Capture the cell that displays the provided text and extract its (x, y) central coordinate. 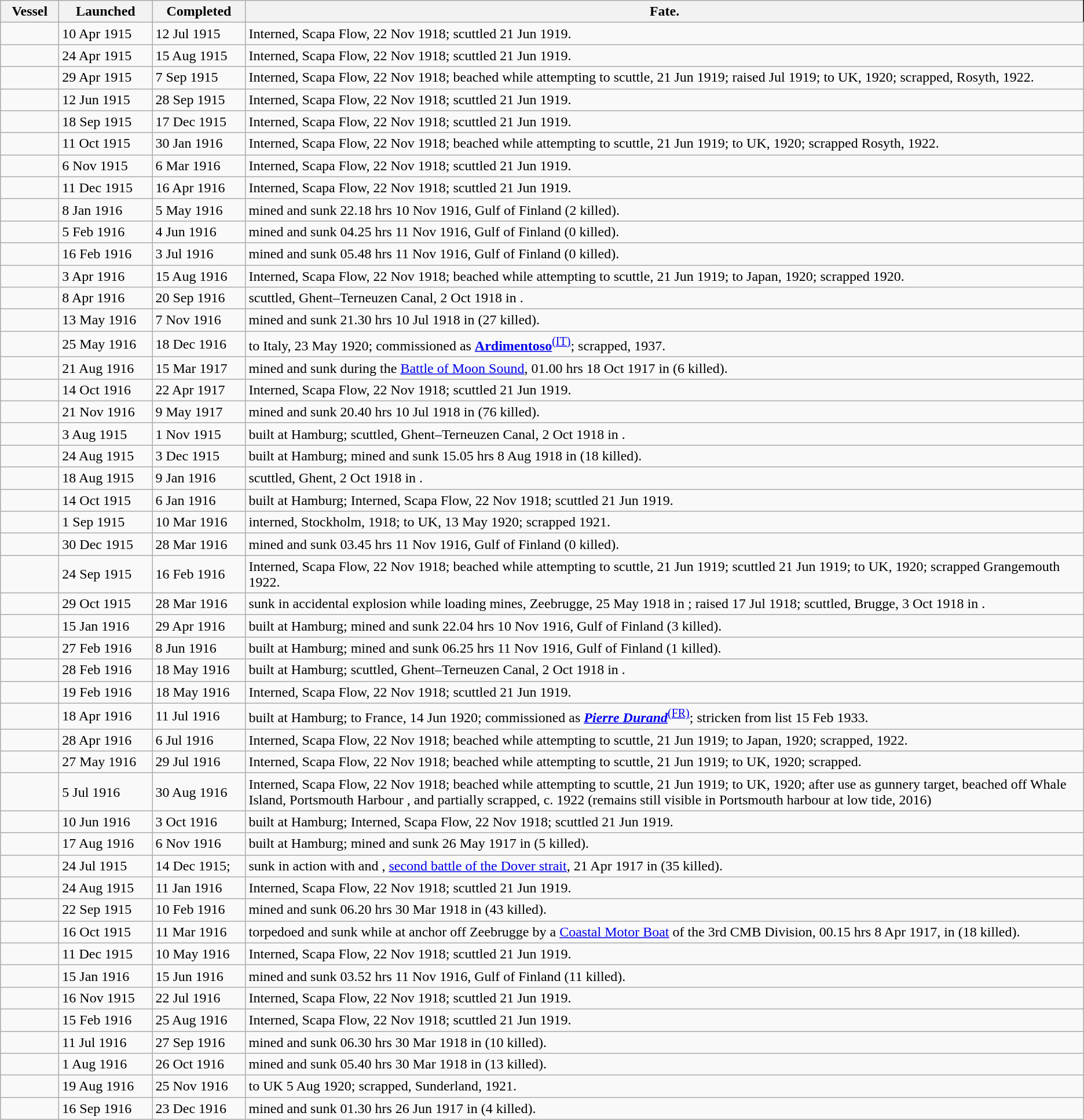
mined and sunk 05.40 hrs 30 Mar 1918 in (13 killed). (665, 1064)
Fate. (665, 12)
30 Jan 1916 (199, 144)
22 Sep 1915 (105, 910)
mined and sunk 03.45 hrs 11 Nov 1916, Gulf of Finland (0 killed). (665, 544)
6 Jul 1916 (199, 740)
mined and sunk during the Battle of Moon Sound, 01.00 hrs 18 Oct 1917 in (6 killed). (665, 368)
21 Aug 1916 (105, 368)
15 Jun 1916 (199, 976)
24 Apr 1915 (105, 56)
15 Aug 1916 (199, 276)
to UK 5 Aug 1920; scrapped, Sunderland, 1921. (665, 1086)
8 Jun 1916 (199, 648)
Interned, Scapa Flow, 22 Nov 1918; beached while attempting to scuttle, 21 Jun 1919; scuttled 21 Jun 1919; to UK, 1920; scrapped Grangemouth 1922. (665, 574)
17 Aug 1916 (105, 844)
19 Aug 1916 (105, 1086)
5 Jul 1916 (105, 792)
Interned, Scapa Flow, 22 Nov 1918; beached while attempting to scuttle, 21 Jun 1919; to Japan, 1920; scrapped, 1922. (665, 740)
30 Aug 1916 (199, 792)
27 Feb 1916 (105, 648)
19 Feb 1916 (105, 692)
18 Aug 1915 (105, 478)
20 Sep 1916 (199, 298)
6 Mar 1916 (199, 166)
3 Apr 1916 (105, 276)
Launched (105, 12)
sunk in accidental explosion while loading mines, Zeebrugge, 25 May 1918 in ; raised 17 Jul 1918; scuttled, Brugge, 3 Oct 1918 in . (665, 604)
10 Jun 1916 (105, 822)
built at Hamburg; to France, 14 Jun 1920; commissioned as Pierre Durand(FR); stricken from list 15 Feb 1933. (665, 716)
22 Jul 1916 (199, 998)
14 Dec 1915; (199, 866)
3 Oct 1916 (199, 822)
mined and sunk 20.40 hrs 10 Jul 1918 in (76 killed). (665, 412)
mined and sunk 06.20 hrs 30 Mar 1918 in (43 killed). (665, 910)
24 Sep 1915 (105, 574)
14 Oct 1915 (105, 500)
mined and sunk 22.18 hrs 10 Nov 1916, Gulf of Finland (2 killed). (665, 210)
10 Mar 1916 (199, 522)
sunk in action with and , second battle of the Dover strait, 21 Apr 1917 in (35 killed). (665, 866)
built at Hamburg; mined and sunk 06.25 hrs 11 Nov 1916, Gulf of Finland (1 killed). (665, 648)
1 Nov 1915 (199, 434)
8 Jan 1916 (105, 210)
5 May 1916 (199, 210)
18 Dec 1916 (199, 344)
16 Nov 1915 (105, 998)
1 Sep 1915 (105, 522)
built at Hamburg; mined and sunk 22.04 hrs 10 Nov 1916, Gulf of Finland (3 killed). (665, 626)
16 Oct 1915 (105, 932)
27 May 1916 (105, 762)
25 May 1916 (105, 344)
mined and sunk 03.52 hrs 11 Nov 1916, Gulf of Finland (11 killed). (665, 976)
22 Apr 1917 (199, 390)
7 Nov 1916 (199, 320)
14 Oct 1916 (105, 390)
27 Sep 1916 (199, 1042)
9 May 1917 (199, 412)
to Italy, 23 May 1920; commissioned as Ardimentoso(IT); scrapped, 1937. (665, 344)
scuttled, Ghent, 2 Oct 1918 in . (665, 478)
30 Dec 1915 (105, 544)
scuttled, Ghent–Terneuzen Canal, 2 Oct 1918 in . (665, 298)
12 Jul 1915 (199, 34)
23 Dec 1916 (199, 1108)
mined and sunk 01.30 hrs 26 Jun 1917 in (4 killed). (665, 1108)
16 Apr 1916 (199, 188)
25 Aug 1916 (199, 1020)
Interned, Scapa Flow, 22 Nov 1918; beached while attempting to scuttle, 21 Jun 1919; raised Jul 1919; to UK, 1920; scrapped, Rosyth, 1922. (665, 78)
Interned, Scapa Flow, 22 Nov 1918; beached while attempting to scuttle, 21 Jun 1919; to UK, 1920; scrapped Rosyth, 1922. (665, 144)
28 Sep 1915 (199, 100)
29 Oct 1915 (105, 604)
29 Apr 1916 (199, 626)
Completed (199, 12)
17 Dec 1915 (199, 122)
5 Feb 1916 (105, 232)
interned, Stockholm, 1918; to UK, 13 May 1920; scrapped 1921. (665, 522)
3 Jul 1916 (199, 254)
1 Aug 1916 (105, 1064)
15 Mar 1917 (199, 368)
10 Apr 1915 (105, 34)
15 Feb 1916 (105, 1020)
28 Feb 1916 (105, 670)
8 Apr 1916 (105, 298)
10 Feb 1916 (199, 910)
Vessel (30, 12)
18 Sep 1915 (105, 122)
6 Nov 1916 (199, 844)
mined and sunk 05.48 hrs 11 Nov 1916, Gulf of Finland (0 killed). (665, 254)
mined and sunk 04.25 hrs 11 Nov 1916, Gulf of Finland (0 killed). (665, 232)
Interned, Scapa Flow, 22 Nov 1918; beached while attempting to scuttle, 21 Jun 1919; to Japan, 1920; scrapped 1920. (665, 276)
28 Apr 1916 (105, 740)
18 Apr 1916 (105, 716)
Interned, Scapa Flow, 22 Nov 1918; beached while attempting to scuttle, 21 Jun 1919; to UK, 1920; scrapped. (665, 762)
15 Aug 1915 (199, 56)
4 Jun 1916 (199, 232)
3 Aug 1915 (105, 434)
6 Nov 1915 (105, 166)
torpedoed and sunk while at anchor off Zeebrugge by a Coastal Motor Boat of the 3rd CMB Division, 00.15 hrs 8 Apr 1917, in (18 killed). (665, 932)
9 Jan 1916 (199, 478)
29 Apr 1915 (105, 78)
24 Jul 1915 (105, 866)
11 Mar 1916 (199, 932)
11 Oct 1915 (105, 144)
10 May 1916 (199, 954)
6 Jan 1916 (199, 500)
16 Sep 1916 (105, 1108)
13 May 1916 (105, 320)
built at Hamburg; mined and sunk 26 May 1917 in (5 killed). (665, 844)
25 Nov 1916 (199, 1086)
built at Hamburg; mined and sunk 15.05 hrs 8 Aug 1918 in (18 killed). (665, 456)
21 Nov 1916 (105, 412)
11 Jan 1916 (199, 888)
12 Jun 1915 (105, 100)
7 Sep 1915 (199, 78)
mined and sunk 06.30 hrs 30 Mar 1918 in (10 killed). (665, 1042)
26 Oct 1916 (199, 1064)
mined and sunk 21.30 hrs 10 Jul 1918 in (27 killed). (665, 320)
3 Dec 1915 (199, 456)
29 Jul 1916 (199, 762)
